Find where the given text appears and provide that cell's center as (x, y) coordinate. 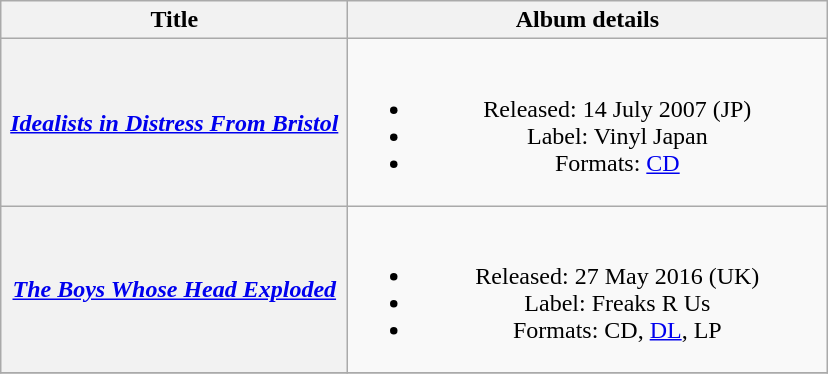
Released: 14 July 2007 (JP)Label: Vinyl JapanFormats: CD (588, 122)
The Boys Whose Head Exploded (174, 290)
Title (174, 20)
Released: 27 May 2016 (UK)Label: Freaks R UsFormats: CD, DL, LP (588, 290)
Idealists in Distress From Bristol (174, 122)
Album details (588, 20)
